Output the [X, Y] coordinate of the center of the cell containing the given text.  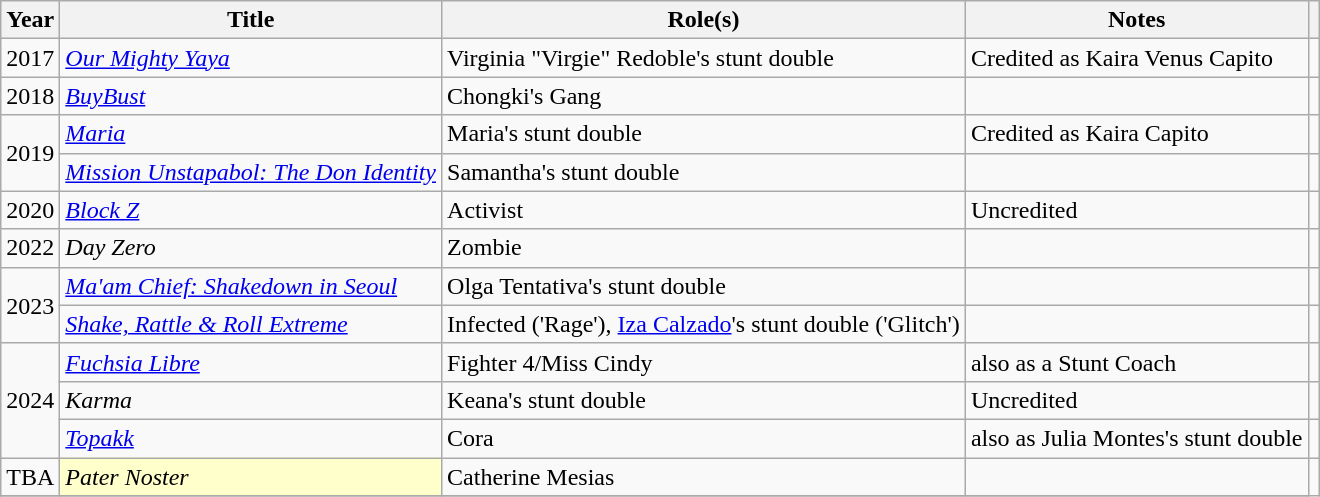
Shake, Rattle & Roll Extreme [251, 324]
TBA [30, 477]
Zombie [704, 248]
Maria's stunt double [704, 134]
Cora [704, 438]
Year [30, 20]
Block Z [251, 210]
Topakk [251, 438]
Credited as Kaira Venus Capito [1136, 58]
Credited as Kaira Capito [1136, 134]
Ma'am Chief: Shakedown in Seoul [251, 286]
Day Zero [251, 248]
Mission Unstapabol: The Don Identity [251, 172]
BuyBust [251, 96]
also as a Stunt Coach [1136, 362]
Karma [251, 400]
2023 [30, 305]
2018 [30, 96]
Our Mighty Yaya [251, 58]
Olga Tentativa's stunt double [704, 286]
Virginia "Virgie" Redoble's stunt double [704, 58]
Keana's stunt double [704, 400]
Notes [1136, 20]
2020 [30, 210]
2024 [30, 400]
Title [251, 20]
2017 [30, 58]
Infected ('Rage'), Iza Calzado's stunt double ('Glitch') [704, 324]
Fighter 4/Miss Cindy [704, 362]
Role(s) [704, 20]
Maria [251, 134]
2019 [30, 153]
Activist [704, 210]
Fuchsia Libre [251, 362]
Catherine Mesias [704, 477]
also as Julia Montes's stunt double [1136, 438]
2022 [30, 248]
Pater Noster [251, 477]
Samantha's stunt double [704, 172]
Chongki's Gang [704, 96]
